Pinpoint the cell where the given text exists, returning its [X, Y] midpoint coordinate. 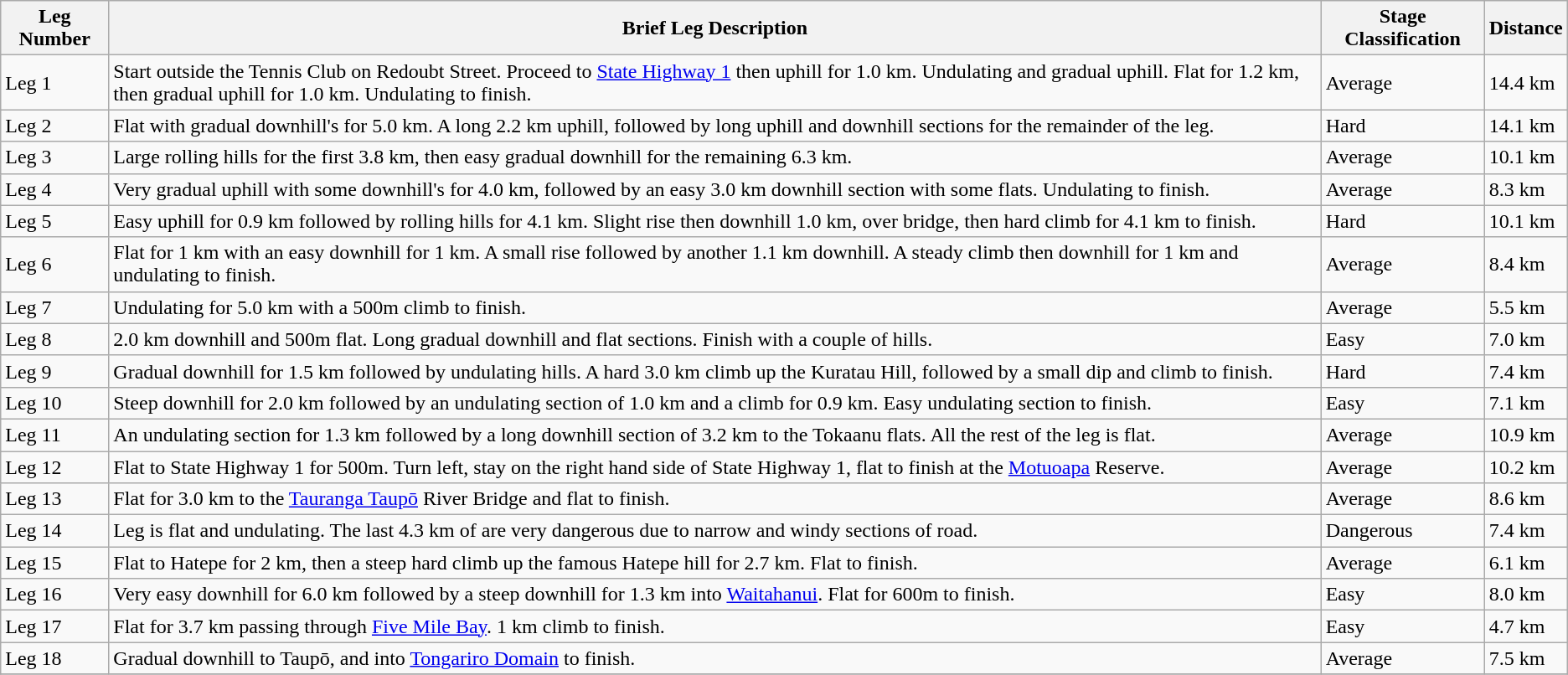
Flat to Hatepe for 2 km, then a steep hard climb up the famous Hatepe hill for 2.7 km. Flat to finish. [715, 563]
Leg is flat and undulating. The last 4.3 km of are very dangerous due to narrow and windy sections of road. [715, 531]
Dangerous [1402, 531]
Distance [1526, 28]
Leg 6 [55, 265]
Leg 5 [55, 221]
Flat for 3.0 km to the Tauranga Taupō River Bridge and flat to finish. [715, 499]
Leg 10 [55, 403]
8.4 km [1526, 265]
7.5 km [1526, 658]
Gradual downhill for 1.5 km followed by undulating hills. A hard 3.0 km climb up the Kuratau Hill, followed by a small dip and climb to finish. [715, 371]
Brief Leg Description [715, 28]
10.9 km [1526, 435]
Leg 7 [55, 307]
Leg 17 [55, 626]
Leg Number [55, 28]
Stage Classification [1402, 28]
Leg 8 [55, 339]
Easy uphill for 0.9 km followed by rolling hills for 4.1 km. Slight rise then downhill 1.0 km, over bridge, then hard climb for 4.1 km to finish. [715, 221]
Steep downhill for 2.0 km followed by an undulating section of 1.0 km and a climb for 0.9 km. Easy undulating section to finish. [715, 403]
10.2 km [1526, 466]
Leg 13 [55, 499]
Very gradual uphill with some downhill's for 4.0 km, followed by an easy 3.0 km downhill section with some flats. Undulating to finish. [715, 189]
7.0 km [1526, 339]
14.4 km [1526, 82]
Undulating for 5.0 km with a 500m climb to finish. [715, 307]
Leg 11 [55, 435]
8.3 km [1526, 189]
4.7 km [1526, 626]
Leg 4 [55, 189]
Flat for 3.7 km passing through Five Mile Bay. 1 km climb to finish. [715, 626]
Leg 1 [55, 82]
6.1 km [1526, 563]
Leg 18 [55, 658]
7.1 km [1526, 403]
Leg 9 [55, 371]
Very easy downhill for 6.0 km followed by a steep downhill for 1.3 km into Waitahanui. Flat for 600m to finish. [715, 595]
Flat with gradual downhill's for 5.0 km. A long 2.2 km uphill, followed by long uphill and downhill sections for the remainder of the leg. [715, 126]
8.6 km [1526, 499]
An undulating section for 1.3 km followed by a long downhill section of 3.2 km to the Tokaanu flats. All the rest of the leg is flat. [715, 435]
Leg 16 [55, 595]
Leg 3 [55, 157]
Leg 14 [55, 531]
Leg 2 [55, 126]
Leg 15 [55, 563]
2.0 km downhill and 500m flat. Long gradual downhill and flat sections. Finish with a couple of hills. [715, 339]
Leg 12 [55, 466]
8.0 km [1526, 595]
Flat to State Highway 1 for 500m. Turn left, stay on the right hand side of State Highway 1, flat to finish at the Motuoapa Reserve. [715, 466]
Large rolling hills for the first 3.8 km, then easy gradual downhill for the remaining 6.3 km. [715, 157]
14.1 km [1526, 126]
Gradual downhill to Taupō, and into Tongariro Domain to finish. [715, 658]
5.5 km [1526, 307]
